Provide the [X, Y] coordinate of the cell's center where the given text is located.  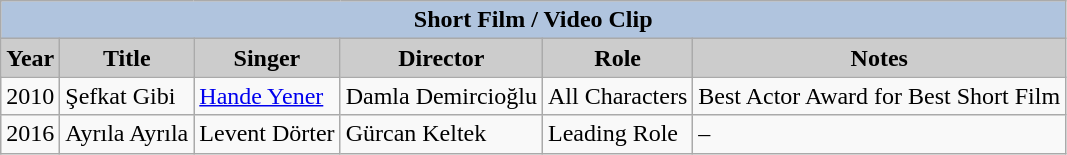
Damla Demircioğlu [441, 96]
Title [127, 58]
– [880, 134]
Ayrıla Ayrıla [127, 134]
Best Actor Award for Best Short Film [880, 96]
2016 [30, 134]
Singer [267, 58]
Gürcan Keltek [441, 134]
Leading Role [617, 134]
Role [617, 58]
Levent Dörter [267, 134]
Short Film / Video Clip [534, 20]
Şefkat Gibi [127, 96]
Notes [880, 58]
Hande Yener [267, 96]
2010 [30, 96]
Director [441, 58]
All Characters [617, 96]
Year [30, 58]
